Find where the given text appears and provide that cell's center as (X, Y) coordinate. 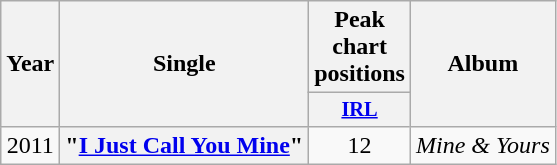
2011 (30, 145)
Year (30, 64)
Mine & Yours (482, 145)
Single (184, 64)
IRL (360, 110)
12 (360, 145)
Album (482, 64)
"I Just Call You Mine" (184, 145)
Peak chart positions (360, 47)
